Provide the [X, Y] coordinate of the cell's center where the given text is located.  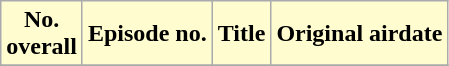
Title [242, 34]
No. overall [42, 34]
Episode no. [147, 34]
Original airdate [360, 34]
